Detect which cell encompasses the target text, then output its [X, Y] center coordinate. 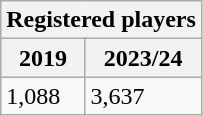
3,637 [143, 96]
Registered players [102, 20]
2023/24 [143, 58]
2019 [43, 58]
1,088 [43, 96]
